Detect which cell encompasses the target text, then output its [X, Y] center coordinate. 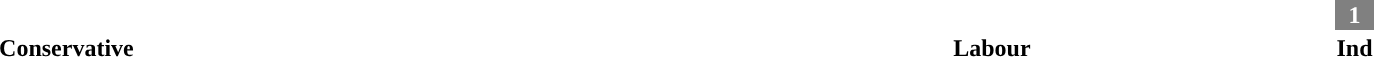
1 [1354, 15]
10 [992, 15]
